Provide the [X, Y] coordinate of the cell's center where the given text is located.  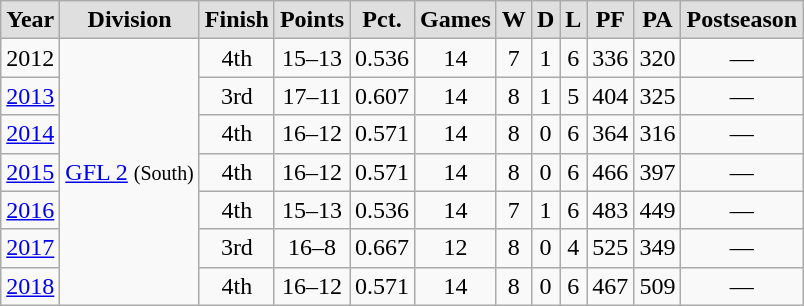
2018 [30, 286]
2017 [30, 248]
L [574, 20]
PF [610, 20]
Finish [236, 20]
397 [658, 172]
Games [456, 20]
2015 [30, 172]
364 [610, 134]
349 [658, 248]
12 [456, 248]
466 [610, 172]
525 [610, 248]
336 [610, 58]
325 [658, 96]
Points [312, 20]
16–8 [312, 248]
17–11 [312, 96]
320 [658, 58]
GFL 2 (South) [130, 172]
404 [610, 96]
Division [130, 20]
0.607 [382, 96]
Postseason [742, 20]
316 [658, 134]
Year [30, 20]
W [514, 20]
0.667 [382, 248]
2014 [30, 134]
PA [658, 20]
509 [658, 286]
449 [658, 210]
5 [574, 96]
467 [610, 286]
4 [574, 248]
483 [610, 210]
2012 [30, 58]
2013 [30, 96]
Pct. [382, 20]
D [545, 20]
2016 [30, 210]
